Capture the cell that displays the provided text and extract its [X, Y] central coordinate. 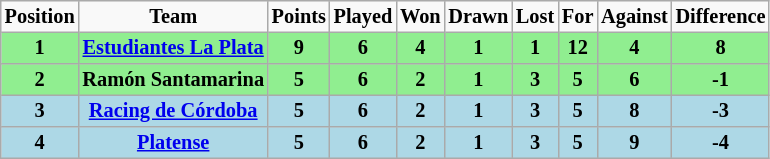
Drawn [478, 17]
Against [634, 17]
Difference [721, 17]
Platense [172, 143]
12 [578, 48]
-1 [721, 80]
For [578, 17]
Position [40, 17]
Lost [535, 17]
Points [299, 17]
Racing de Córdoba [172, 111]
Estudiantes La Plata [172, 48]
Won [420, 17]
-3 [721, 111]
Team [172, 17]
Ramón Santamarina [172, 80]
-4 [721, 143]
Played [363, 17]
